Pinpoint the cell where the given text exists, returning its [X, Y] midpoint coordinate. 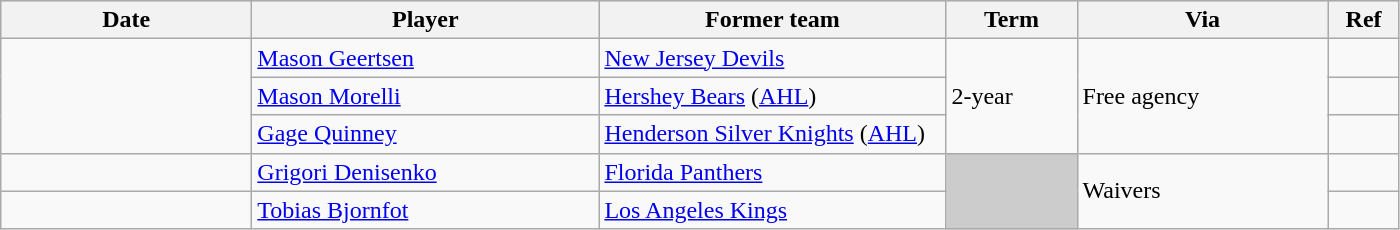
Free agency [1202, 96]
Henderson Silver Knights (AHL) [772, 134]
Term [1012, 20]
Gage Quinney [426, 134]
Florida Panthers [772, 172]
Via [1202, 20]
Mason Geertsen [426, 58]
Player [426, 20]
Grigori Denisenko [426, 172]
Former team [772, 20]
Hershey Bears (AHL) [772, 96]
Tobias Bjornfot [426, 210]
Mason Morelli [426, 96]
2-year [1012, 96]
Los Angeles Kings [772, 210]
Ref [1364, 20]
Waivers [1202, 191]
Date [126, 20]
New Jersey Devils [772, 58]
